For the text-containing cell, return its midpoint in (x, y) coordinate format. 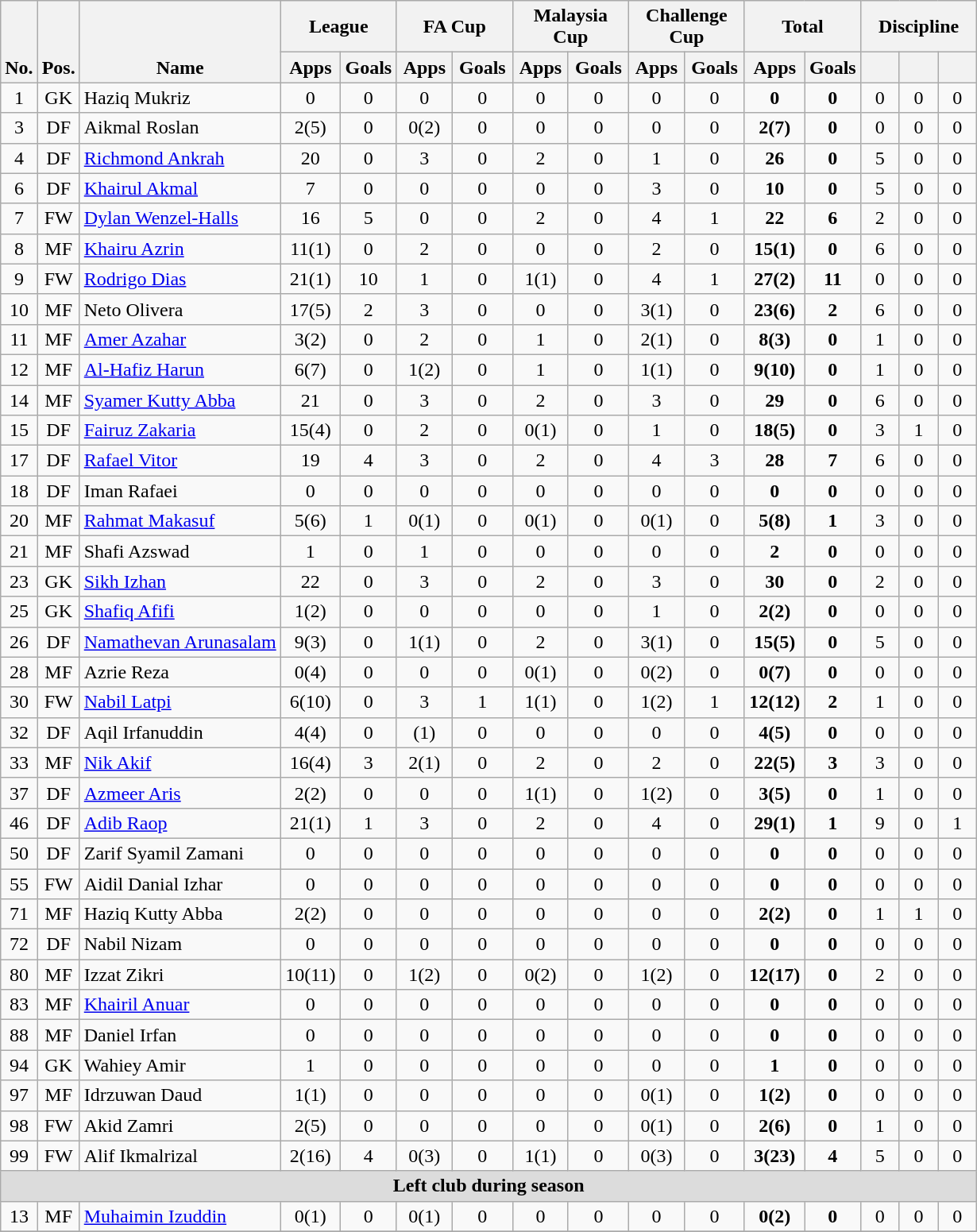
Aidil Danial Izhar (180, 884)
46 (19, 823)
Khairu Azrin (180, 249)
12(12) (774, 702)
16(4) (310, 763)
15(1) (774, 249)
Muhaimin Izuddin (180, 1216)
Iman Rafaei (180, 491)
71 (19, 914)
Azrie Reza (180, 672)
2(6) (774, 1126)
Rodrigo Dias (180, 279)
Syamer Kutty Abba (180, 400)
Challenge Cup (686, 27)
5(8) (774, 521)
8 (19, 249)
0(7) (774, 672)
2(16) (310, 1156)
33 (19, 763)
Adib Raop (180, 823)
6(7) (310, 369)
Name (180, 41)
Neto Olivera (180, 309)
Haziq Mukriz (180, 98)
18(5) (774, 431)
Khairul Akmal (180, 188)
(1) (424, 732)
Azmeer Aris (180, 793)
99 (19, 1156)
FA Cup (454, 27)
3(2) (310, 339)
15 (19, 431)
Amer Azahar (180, 339)
27(2) (774, 279)
2(7) (774, 128)
23 (19, 581)
94 (19, 1065)
18 (19, 491)
50 (19, 853)
98 (19, 1126)
Aikmal Roslan (180, 128)
17 (19, 461)
15(4) (310, 431)
14 (19, 400)
23(6) (774, 309)
No. (19, 41)
0(4) (310, 672)
Rafael Vitor (180, 461)
Idrzuwan Daud (180, 1095)
55 (19, 884)
13 (19, 1216)
25 (19, 612)
9(10) (774, 369)
Haziq Kutty Abba (180, 914)
Akid Zamri (180, 1126)
Left club during season (489, 1186)
19 (310, 461)
Rahmat Makasuf (180, 521)
80 (19, 975)
72 (19, 944)
17(5) (310, 309)
Namathevan Arunasalam (180, 642)
15(5) (774, 642)
12(17) (774, 975)
5(6) (310, 521)
3(5) (774, 793)
11(1) (310, 249)
Discipline (919, 27)
32 (19, 732)
Sikh Izhan (180, 581)
Izzat Zikri (180, 975)
Pos. (59, 41)
22(5) (774, 763)
Total (802, 27)
Nabil Nizam (180, 944)
29(1) (774, 823)
Shafiq Afifi (180, 612)
Al-Hafiz Harun (180, 369)
Khairil Anuar (180, 1005)
37 (19, 793)
League (338, 27)
Alif Ikmalrizal (180, 1156)
Fairuz Zakaria (180, 431)
4(5) (774, 732)
Richmond Ankrah (180, 158)
Daniel Irfan (180, 1035)
4(4) (310, 732)
12 (19, 369)
Wahiey Amir (180, 1065)
8(3) (774, 339)
3(23) (774, 1156)
88 (19, 1035)
97 (19, 1095)
Zarif Syamil Zamani (180, 853)
16 (310, 218)
Nik Akif (180, 763)
Malaysia Cup (570, 27)
9(3) (310, 642)
Shafi Azswad (180, 551)
83 (19, 1005)
10(11) (310, 975)
Dylan Wenzel-Halls (180, 218)
6(10) (310, 702)
Nabil Latpi (180, 702)
29 (774, 400)
Aqil Irfanuddin (180, 732)
